Provide the [X, Y] coordinate of the cell's center where the given text is located.  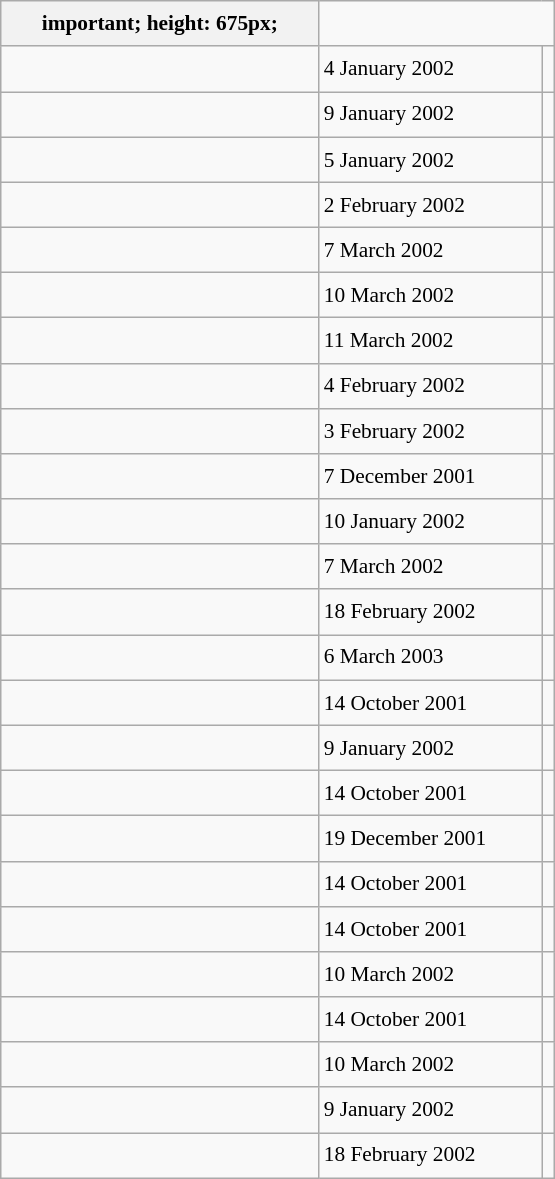
2 February 2002 [430, 204]
4 January 2002 [430, 68]
10 January 2002 [430, 522]
11 March 2002 [430, 340]
5 January 2002 [430, 160]
3 February 2002 [430, 430]
7 December 2001 [430, 476]
4 February 2002 [430, 386]
important; height: 675px; [160, 24]
6 March 2003 [430, 658]
19 December 2001 [430, 838]
